Capture the cell that displays the provided text and extract its [X, Y] central coordinate. 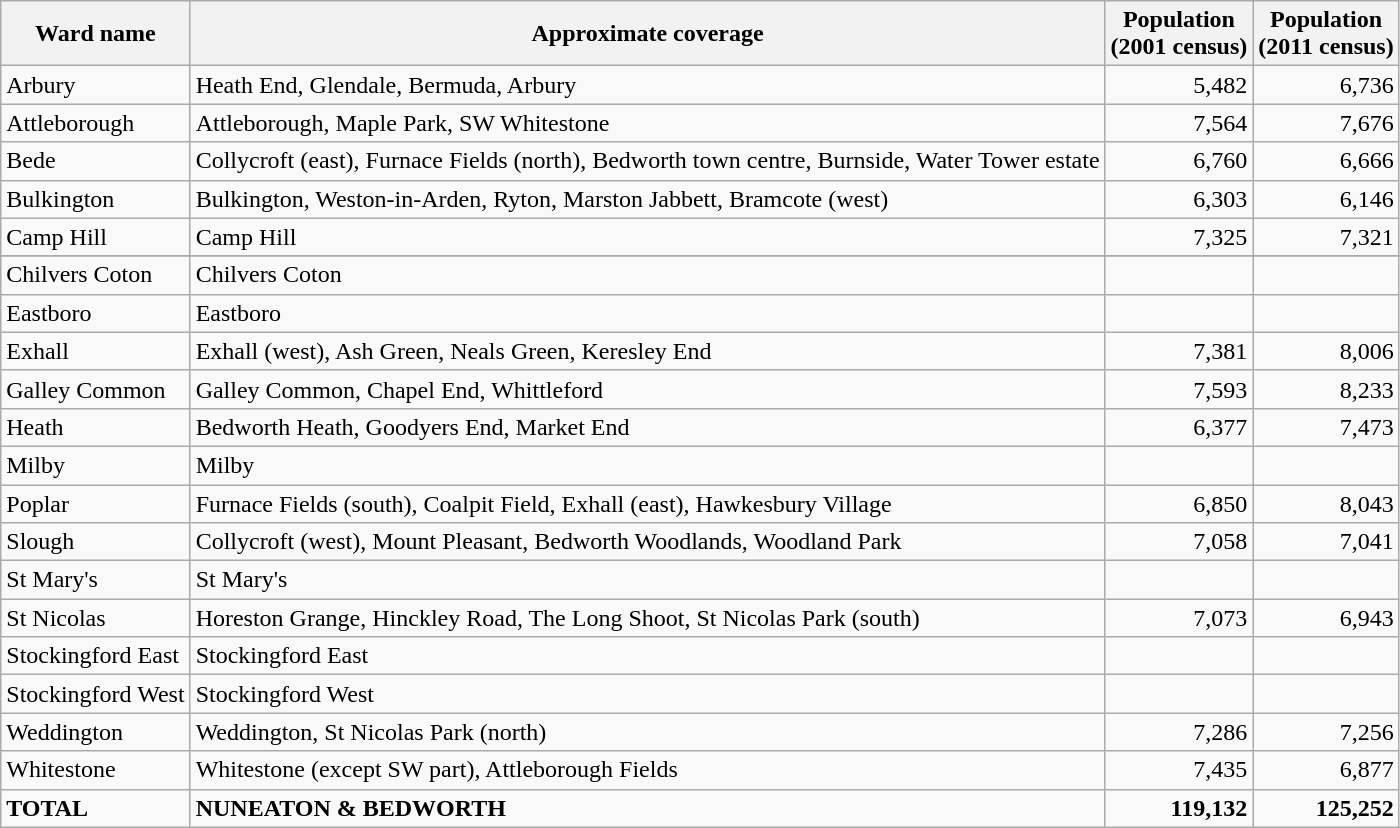
7,676 [1326, 123]
7,041 [1326, 542]
6,877 [1326, 770]
Attleborough [96, 123]
St Nicolas [96, 618]
5,482 [1179, 85]
Exhall [96, 351]
Galley Common [96, 389]
6,943 [1326, 618]
Collycroft (east), Furnace Fields (north), Bedworth town centre, Burnside, Water Tower estate [648, 161]
7,321 [1326, 237]
8,233 [1326, 389]
Bede [96, 161]
NUNEATON & BEDWORTH [648, 808]
125,252 [1326, 808]
Population(2001 census) [1179, 34]
7,286 [1179, 732]
6,850 [1179, 503]
7,381 [1179, 351]
6,666 [1326, 161]
Heath [96, 427]
Poplar [96, 503]
7,435 [1179, 770]
6,377 [1179, 427]
6,760 [1179, 161]
8,006 [1326, 351]
Bulkington, Weston-in-Arden, Ryton, Marston Jabbett, Bramcote (west) [648, 199]
6,736 [1326, 85]
7,325 [1179, 237]
Galley Common, Chapel End, Whittleford [648, 389]
Furnace Fields (south), Coalpit Field, Exhall (east), Hawkesbury Village [648, 503]
Collycroft (west), Mount Pleasant, Bedworth Woodlands, Woodland Park [648, 542]
Population(2011 census) [1326, 34]
Weddington, St Nicolas Park (north) [648, 732]
Approximate coverage [648, 34]
Attleborough, Maple Park, SW Whitestone [648, 123]
Bulkington [96, 199]
7,058 [1179, 542]
7,256 [1326, 732]
6,146 [1326, 199]
Whitestone [96, 770]
7,473 [1326, 427]
Exhall (west), Ash Green, Neals Green, Keresley End [648, 351]
Slough [96, 542]
7,593 [1179, 389]
7,073 [1179, 618]
Horeston Grange, Hinckley Road, The Long Shoot, St Nicolas Park (south) [648, 618]
Bedworth Heath, Goodyers End, Market End [648, 427]
8,043 [1326, 503]
Ward name [96, 34]
Arbury [96, 85]
Whitestone (except SW part), Attleborough Fields [648, 770]
7,564 [1179, 123]
6,303 [1179, 199]
119,132 [1179, 808]
Heath End, Glendale, Bermuda, Arbury [648, 85]
TOTAL [96, 808]
Weddington [96, 732]
